Detect which cell encompasses the target text, then output its (x, y) center coordinate. 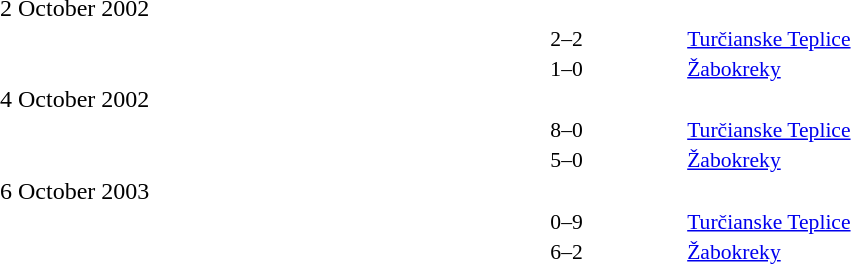
1–0 (566, 68)
8–0 (566, 130)
2–2 (566, 38)
0–9 (566, 222)
5–0 (566, 160)
